Determine the [X, Y] coordinate at the center of the cell enclosing the given text.  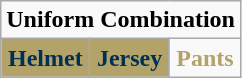
Helmet [46, 58]
Pants [204, 58]
Jersey [130, 58]
Uniform Combination [121, 20]
